Return the [x, y] coordinate for the center point of the cell that contains the specified text.  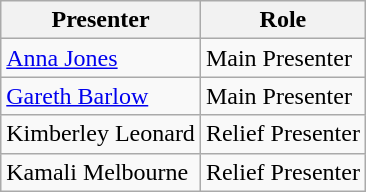
Role [282, 20]
Presenter [101, 20]
Kamali Melbourne [101, 172]
Gareth Barlow [101, 96]
Anna Jones [101, 58]
Kimberley Leonard [101, 134]
